For the text-containing cell, return its midpoint in [x, y] coordinate format. 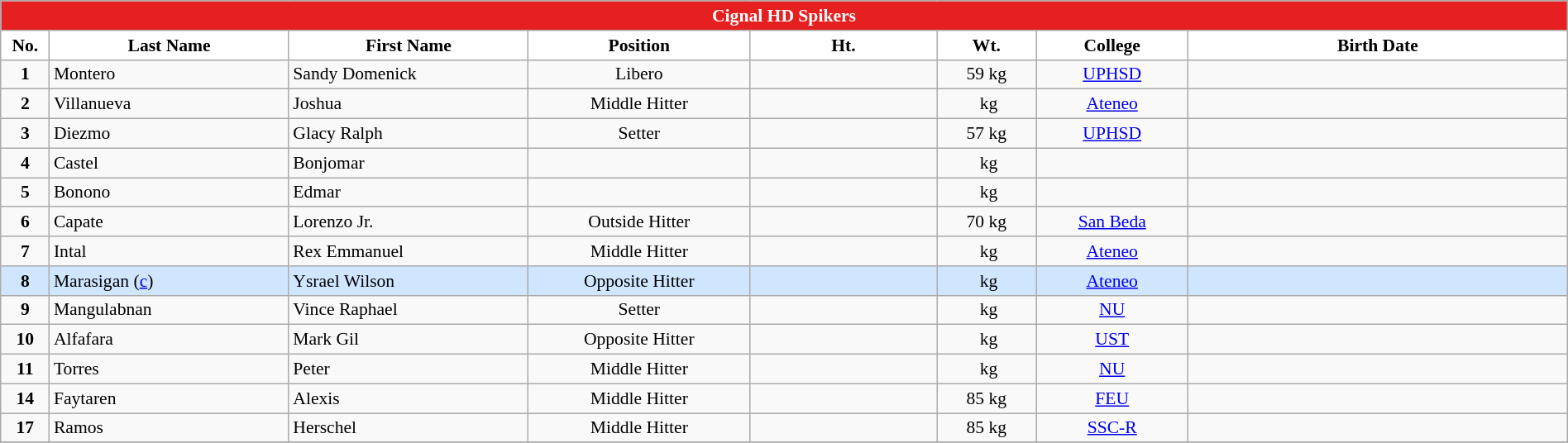
Rex Emmanuel [409, 251]
Villanueva [169, 104]
Outside Hitter [639, 222]
Position [639, 45]
Faytaren [169, 398]
Mangulabnan [169, 310]
11 [25, 369]
FEU [1112, 398]
Marasigan (c) [169, 281]
Vince Raphael [409, 310]
Mark Gil [409, 340]
2 [25, 104]
10 [25, 340]
SSC-R [1112, 428]
Sandy Domenick [409, 74]
First Name [409, 45]
3 [25, 134]
San Beda [1112, 222]
57 kg [987, 134]
Alfafara [169, 340]
Capate [169, 222]
Cignal HD Spikers [784, 16]
Diezmo [169, 134]
Alexis [409, 398]
Peter [409, 369]
9 [25, 310]
Intal [169, 251]
Bonono [169, 193]
4 [25, 163]
Libero [639, 74]
College [1112, 45]
Herschel [409, 428]
No. [25, 45]
Joshua [409, 104]
70 kg [987, 222]
8 [25, 281]
Ramos [169, 428]
Last Name [169, 45]
Glacy Ralph [409, 134]
17 [25, 428]
Birth Date [1378, 45]
Ysrael Wilson [409, 281]
6 [25, 222]
Bonjomar [409, 163]
14 [25, 398]
Edmar [409, 193]
5 [25, 193]
1 [25, 74]
Lorenzo Jr. [409, 222]
Ht. [844, 45]
Torres [169, 369]
Montero [169, 74]
59 kg [987, 74]
Castel [169, 163]
7 [25, 251]
Wt. [987, 45]
UST [1112, 340]
